Pinpoint the cell where the given text exists, returning its (X, Y) midpoint coordinate. 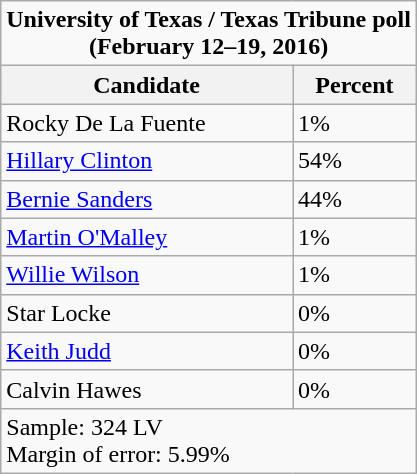
Sample: 324 LVMargin of error: 5.99% (209, 440)
44% (355, 199)
Bernie Sanders (147, 199)
Candidate (147, 85)
Star Locke (147, 313)
Percent (355, 85)
Willie Wilson (147, 275)
University of Texas / Texas Tribune poll(February 12–19, 2016) (209, 34)
Calvin Hawes (147, 389)
54% (355, 161)
Rocky De La Fuente (147, 123)
Hillary Clinton (147, 161)
Martin O'Malley (147, 237)
Keith Judd (147, 351)
